Output the [X, Y] coordinate of the center of the cell containing the given text.  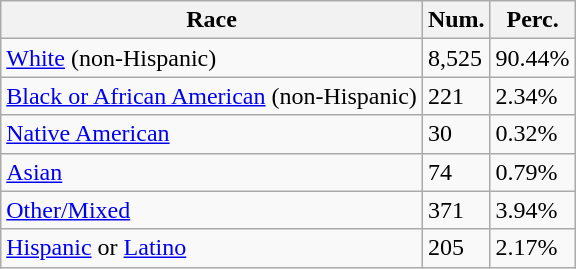
8,525 [456, 58]
2.17% [532, 248]
30 [456, 134]
205 [456, 248]
Num. [456, 20]
Hispanic or Latino [212, 248]
White (non-Hispanic) [212, 58]
0.79% [532, 172]
Black or African American (non-Hispanic) [212, 96]
Other/Mixed [212, 210]
2.34% [532, 96]
Race [212, 20]
0.32% [532, 134]
Asian [212, 172]
90.44% [532, 58]
Native American [212, 134]
371 [456, 210]
74 [456, 172]
3.94% [532, 210]
221 [456, 96]
Perc. [532, 20]
